Search for the cell housing the specified text and yield its [x, y] center coordinate. 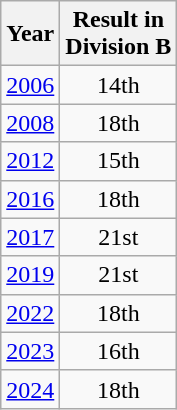
2008 [30, 123]
Result inDivision B [118, 34]
Year [30, 34]
2012 [30, 161]
15th [118, 161]
2019 [30, 275]
2022 [30, 313]
2024 [30, 389]
2016 [30, 199]
2023 [30, 351]
16th [118, 351]
2017 [30, 237]
2006 [30, 85]
14th [118, 85]
